Return [x, y] of the center of cell containing provided text 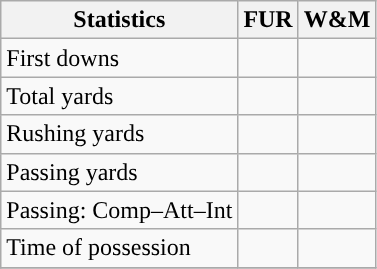
Time of possession [120, 248]
Statistics [120, 20]
Passing: Comp–Att–Int [120, 210]
First downs [120, 58]
Passing yards [120, 172]
Total yards [120, 96]
W&M [337, 20]
FUR [268, 20]
Rushing yards [120, 134]
